Capture the cell that displays the provided text and extract its [x, y] central coordinate. 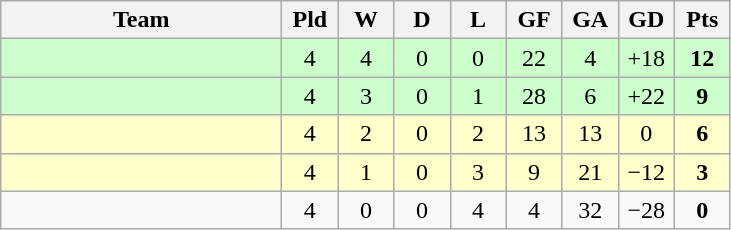
21 [590, 172]
−28 [646, 210]
Team [142, 20]
GA [590, 20]
GD [646, 20]
+18 [646, 58]
32 [590, 210]
12 [702, 58]
28 [534, 96]
L [478, 20]
+22 [646, 96]
W [366, 20]
D [422, 20]
Pld [310, 20]
−12 [646, 172]
GF [534, 20]
22 [534, 58]
Pts [702, 20]
